Output the [x, y] coordinate of the center of the cell containing the given text.  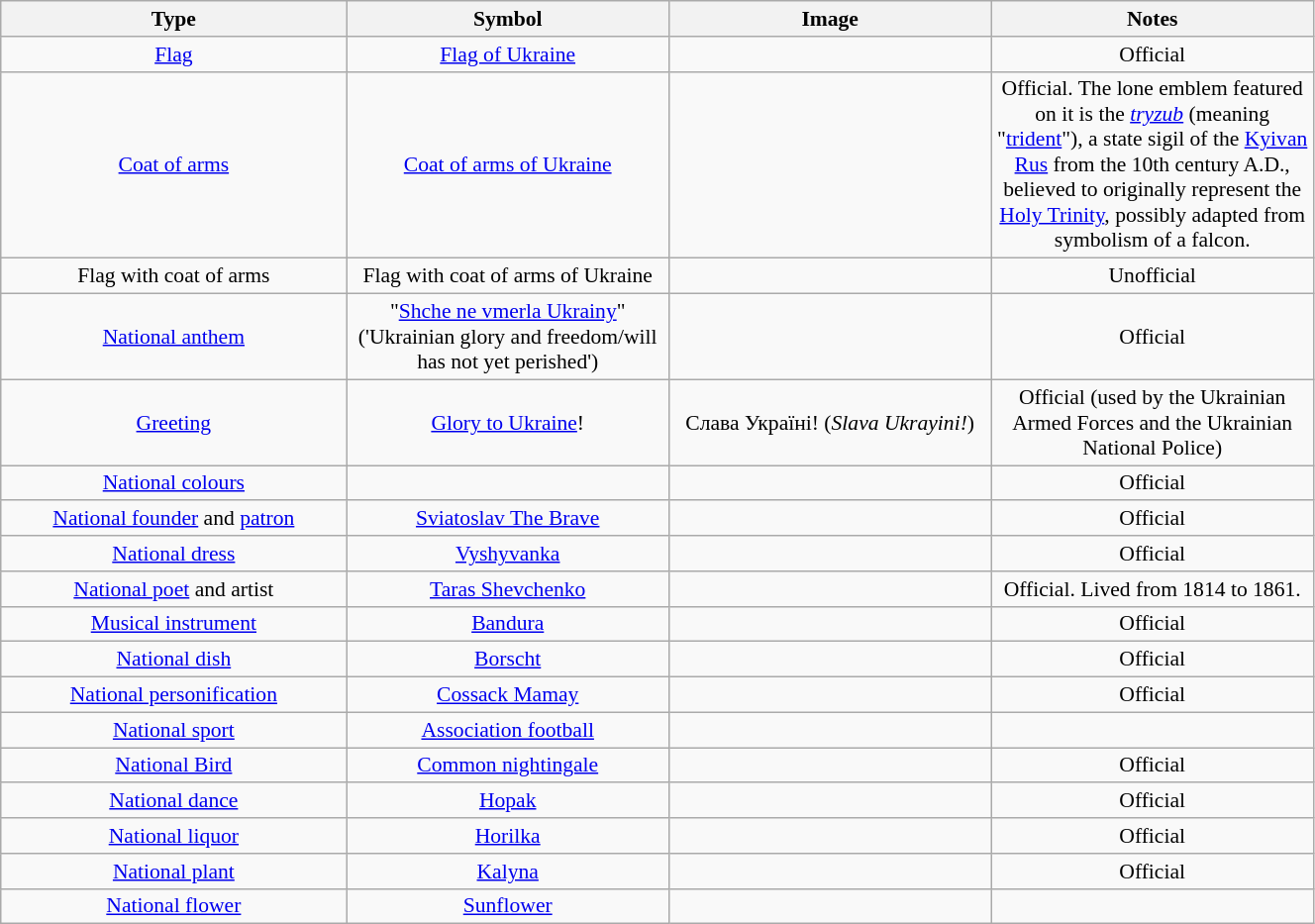
National poet and artist [174, 589]
Type [174, 19]
National flower [174, 906]
Image [830, 19]
Cossack Mamay [507, 695]
National anthem [174, 337]
Musical instrument [174, 624]
Flag with coat of arms of Ukraine [507, 276]
Flag of Ukraine [507, 54]
National sport [174, 730]
Taras Shevchenko [507, 589]
Notes [1153, 19]
National personification [174, 695]
Borscht [507, 660]
Coat of arms of Ukraine [507, 164]
Unofficial [1153, 276]
Common nightingale [507, 766]
Sunflower [507, 906]
Kalyna [507, 872]
Hopak [507, 801]
Official. Lived from 1814 to 1861. [1153, 589]
Greeting [174, 422]
Glory to Ukraine! [507, 422]
Vyshyvanka [507, 554]
National colours [174, 483]
National dance [174, 801]
Symbol [507, 19]
National liquor [174, 836]
National dress [174, 554]
National Bird [174, 766]
Flag with coat of arms [174, 276]
Association football [507, 730]
Слава Україні! (Slava Ukrayini!) [830, 422]
National dish [174, 660]
National plant [174, 872]
Official (used by the Ukrainian Armed Forces and the Ukrainian National Police) [1153, 422]
National founder and patron [174, 519]
Bandura [507, 624]
"Shche ne vmerla Ukrainy" ('Ukrainian glory and freedom/will has not yet perished') [507, 337]
Sviatoslav The Brave [507, 519]
Coat of arms [174, 164]
Horilka [507, 836]
Flag [174, 54]
